Return [x, y] of the center of cell containing provided text 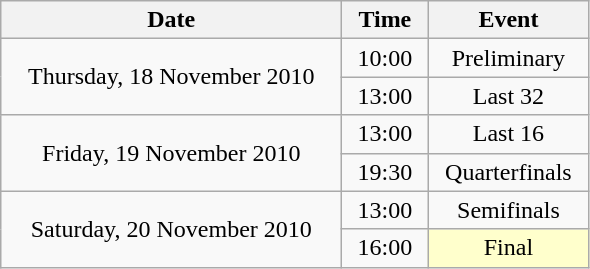
Time [385, 20]
Semifinals [508, 210]
Last 16 [508, 134]
Event [508, 20]
Final [508, 248]
16:00 [385, 248]
10:00 [385, 58]
Friday, 19 November 2010 [172, 153]
Quarterfinals [508, 172]
Preliminary [508, 58]
Thursday, 18 November 2010 [172, 77]
19:30 [385, 172]
Date [172, 20]
Last 32 [508, 96]
Saturday, 20 November 2010 [172, 229]
